From the cell containing the given text, extract its center point as (X, Y) coordinate. 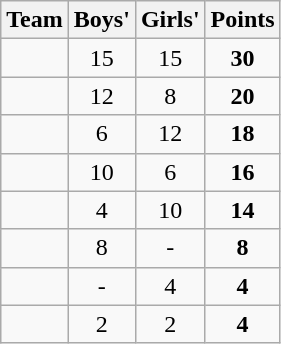
14 (242, 210)
Team (35, 20)
18 (242, 134)
30 (242, 58)
Boys' (102, 20)
Girls' (170, 20)
20 (242, 96)
Points (242, 20)
16 (242, 172)
